Output the (x, y) coordinate of the center of the cell containing the given text.  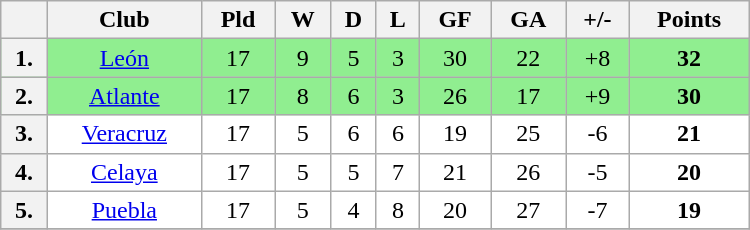
22 (528, 58)
4. (24, 172)
-7 (598, 210)
GF (456, 20)
-6 (598, 134)
4 (354, 210)
1. (24, 58)
Celaya (124, 172)
25 (528, 134)
7 (398, 172)
Atlante (124, 96)
D (354, 20)
Veracruz (124, 134)
+/- (598, 20)
Pld (238, 20)
L (398, 20)
Club (124, 20)
27 (528, 210)
+9 (598, 96)
W (303, 20)
5. (24, 210)
León (124, 58)
+8 (598, 58)
GA (528, 20)
3. (24, 134)
Puebla (124, 210)
32 (689, 58)
-5 (598, 172)
2. (24, 96)
9 (303, 58)
Points (689, 20)
